Scan for the cell matching the given text and deliver its [x, y] coordinate at center. 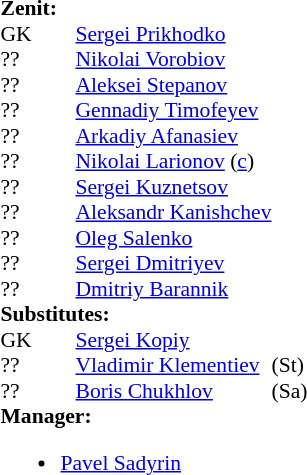
Dmitriy Barannik [173, 289]
Sergei Kopiy [173, 340]
Vladimir Klementiev [173, 365]
Arkadiy Afanasiev [173, 136]
Sergei Prikhodko [173, 34]
Aleksei Stepanov [173, 85]
Aleksandr Kanishchev [173, 213]
Nikolai Larionov (c) [173, 161]
Sergei Kuznetsov [173, 187]
Nikolai Vorobiov [173, 59]
Sergei Dmitriyev [173, 263]
Oleg Salenko [173, 238]
Boris Chukhlov [173, 391]
Substitutes: [136, 315]
Gennadiy Timofeyev [173, 111]
